Return the (X, Y) coordinate for the center point of the cell that contains the specified text.  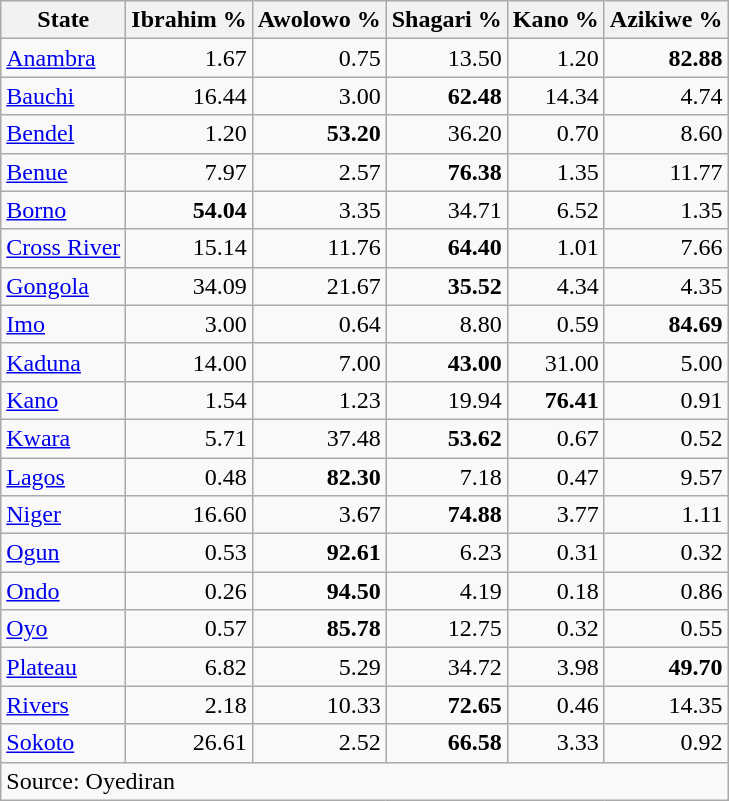
Benue (64, 172)
6.52 (556, 210)
19.94 (446, 400)
Cross River (64, 248)
5.00 (666, 362)
7.66 (666, 248)
Gongola (64, 286)
0.86 (666, 591)
6.82 (189, 667)
34.72 (446, 667)
Borno (64, 210)
62.48 (446, 96)
Lagos (64, 477)
Niger (64, 515)
7.97 (189, 172)
5.29 (319, 667)
1.23 (319, 400)
0.64 (319, 324)
8.80 (446, 324)
3.35 (319, 210)
10.33 (319, 705)
Azikiwe % (666, 20)
Kwara (64, 438)
7.00 (319, 362)
6.23 (446, 553)
64.40 (446, 248)
53.20 (319, 134)
4.35 (666, 286)
3.33 (556, 743)
76.41 (556, 400)
0.18 (556, 591)
3.77 (556, 515)
Plateau (64, 667)
0.59 (556, 324)
11.76 (319, 248)
Bendel (64, 134)
0.52 (666, 438)
Shagari % (446, 20)
Ibrahim % (189, 20)
1.54 (189, 400)
2.52 (319, 743)
Imo (64, 324)
5.71 (189, 438)
Oyo (64, 629)
3.98 (556, 667)
16.60 (189, 515)
36.20 (446, 134)
37.48 (319, 438)
72.65 (446, 705)
66.58 (446, 743)
0.26 (189, 591)
9.57 (666, 477)
21.67 (319, 286)
Rivers (64, 705)
14.00 (189, 362)
4.74 (666, 96)
2.18 (189, 705)
1.11 (666, 515)
15.14 (189, 248)
Sokoto (64, 743)
74.88 (446, 515)
4.34 (556, 286)
84.69 (666, 324)
0.31 (556, 553)
82.30 (319, 477)
2.57 (319, 172)
7.18 (446, 477)
13.50 (446, 58)
4.19 (446, 591)
0.55 (666, 629)
0.67 (556, 438)
34.71 (446, 210)
94.50 (319, 591)
Kano (64, 400)
3.67 (319, 515)
31.00 (556, 362)
0.91 (666, 400)
12.75 (446, 629)
0.57 (189, 629)
8.60 (666, 134)
49.70 (666, 667)
1.67 (189, 58)
Ogun (64, 553)
11.77 (666, 172)
76.38 (446, 172)
0.53 (189, 553)
92.61 (319, 553)
0.92 (666, 743)
Kaduna (64, 362)
Bauchi (64, 96)
Ondo (64, 591)
Awolowo % (319, 20)
Source: Oyediran (364, 781)
53.62 (446, 438)
0.75 (319, 58)
0.46 (556, 705)
Kano % (556, 20)
14.35 (666, 705)
14.34 (556, 96)
43.00 (446, 362)
35.52 (446, 286)
Anambra (64, 58)
State (64, 20)
82.88 (666, 58)
0.48 (189, 477)
54.04 (189, 210)
85.78 (319, 629)
0.70 (556, 134)
0.47 (556, 477)
16.44 (189, 96)
1.01 (556, 248)
34.09 (189, 286)
26.61 (189, 743)
